Locate the cell with the specified text and output its [X, Y] center coordinate. 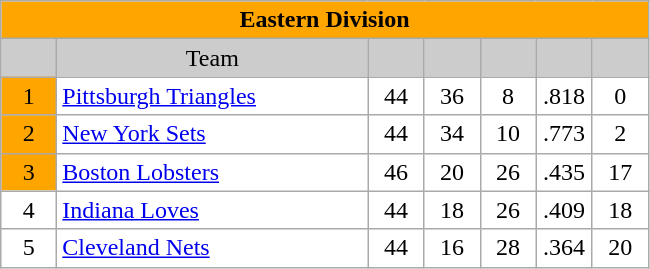
.364 [564, 248]
Eastern Division [324, 20]
36 [452, 96]
Team [212, 58]
28 [508, 248]
1 [29, 96]
5 [29, 248]
New York Sets [212, 134]
Indiana Loves [212, 210]
0 [620, 96]
.409 [564, 210]
16 [452, 248]
34 [452, 134]
Pittsburgh Triangles [212, 96]
46 [396, 172]
.773 [564, 134]
4 [29, 210]
10 [508, 134]
.435 [564, 172]
17 [620, 172]
8 [508, 96]
3 [29, 172]
Cleveland Nets [212, 248]
.818 [564, 96]
Boston Lobsters [212, 172]
